Identify which cell holds the provided text, then report its [x, y] central coordinate. 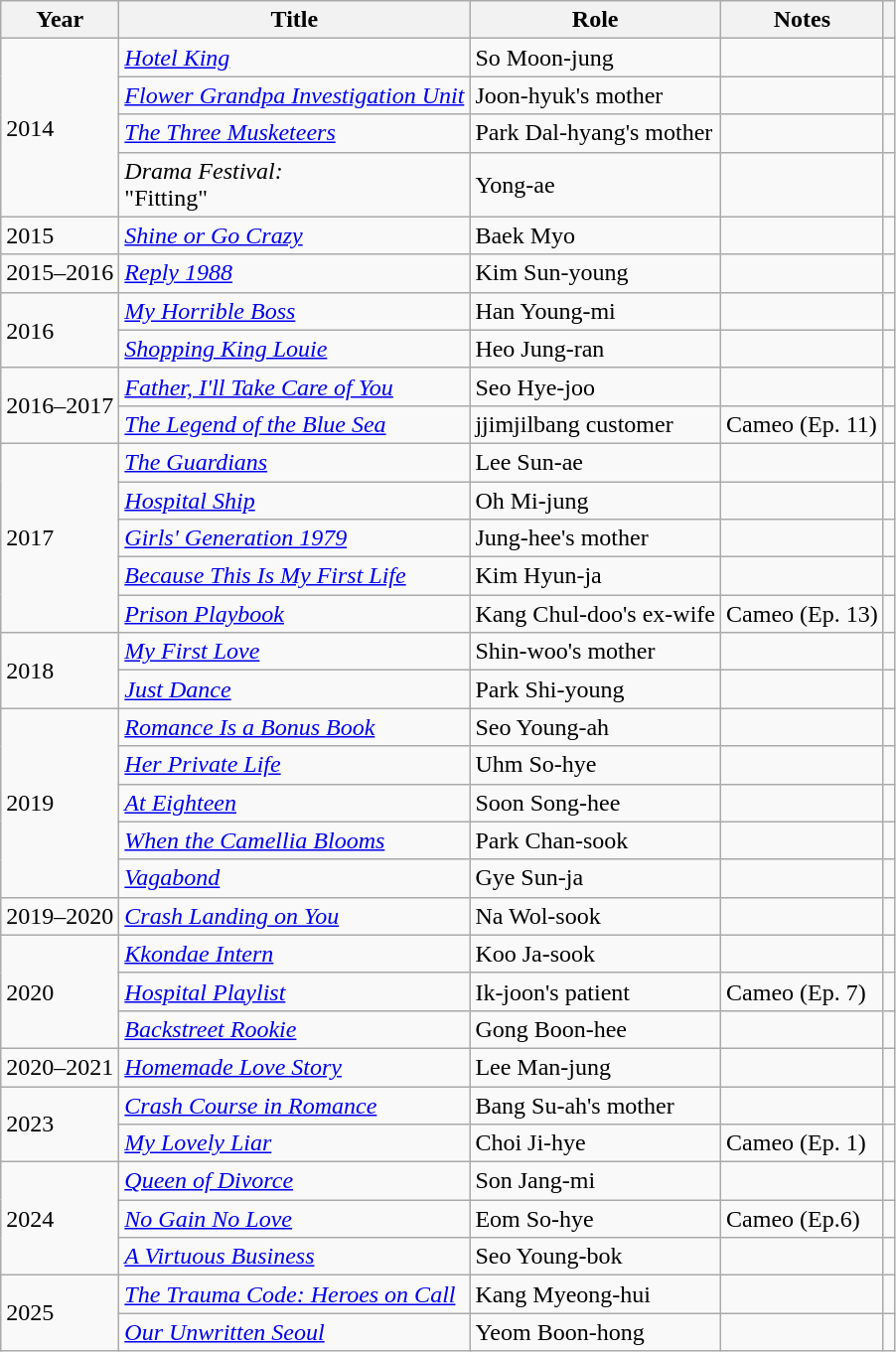
2015 [60, 235]
Hospital Ship [294, 500]
2016–2017 [60, 405]
Girls' Generation 1979 [294, 538]
Uhm So-hye [596, 765]
Hospital Playlist [294, 991]
Prison Playbook [294, 614]
Kim Hyun-ja [596, 576]
Oh Mi-jung [596, 500]
Notes [803, 20]
Reply 1988 [294, 273]
So Moon-jung [596, 58]
My First Love [294, 652]
The Guardians [294, 462]
2023 [60, 1125]
Seo Young-ah [596, 727]
The Trauma Code: Heroes on Call [294, 1294]
Heo Jung-ran [596, 349]
2024 [60, 1219]
Yeom Boon-hong [596, 1332]
2015–2016 [60, 273]
At Eighteen [294, 803]
Son Jang-mi [596, 1181]
2016 [60, 330]
Eom So-hye [596, 1219]
Lee Man-jung [596, 1067]
Just Dance [294, 689]
Kim Sun-young [596, 273]
Park Shi-young [596, 689]
2020–2021 [60, 1067]
Crash Landing on You [294, 916]
Her Private Life [294, 765]
Vagabond [294, 878]
Our Unwritten Seoul [294, 1332]
2014 [60, 127]
My Horrible Boss [294, 311]
2025 [60, 1313]
Baek Myo [596, 235]
Because This Is My First Life [294, 576]
Father, I'll Take Care of You [294, 386]
Gong Boon-hee [596, 1029]
The Legend of the Blue Sea [294, 424]
Choi Ji-hye [596, 1143]
Title [294, 20]
Drama Festival:"Fitting" [294, 185]
Na Wol-sook [596, 916]
Shopping King Louie [294, 349]
Han Young-mi [596, 311]
When the Camellia Blooms [294, 840]
Kang Myeong-hui [596, 1294]
Kang Chul-doo's ex-wife [596, 614]
Seo Hye-joo [596, 386]
Queen of Divorce [294, 1181]
No Gain No Love [294, 1219]
jjimjilbang customer [596, 424]
Homemade Love Story [294, 1067]
2019 [60, 803]
Bang Su-ah's mother [596, 1106]
Yong-ae [596, 185]
Shine or Go Crazy [294, 235]
Year [60, 20]
Cameo (Ep. 13) [803, 614]
Backstreet Rookie [294, 1029]
The Three Musketeers [294, 133]
Cameo (Ep.6) [803, 1219]
Crash Course in Romance [294, 1106]
Flower Grandpa Investigation Unit [294, 95]
Shin-woo's mother [596, 652]
Park Dal-hyang's mother [596, 133]
Hotel King [294, 58]
2020 [60, 991]
Cameo (Ep. 11) [803, 424]
Jung-hee's mother [596, 538]
Cameo (Ep. 1) [803, 1143]
Koo Ja-sook [596, 954]
Cameo (Ep. 7) [803, 991]
Ik-joon's patient [596, 991]
2018 [60, 671]
A Virtuous Business [294, 1257]
Romance Is a Bonus Book [294, 727]
Gye Sun-ja [596, 878]
2017 [60, 537]
Lee Sun-ae [596, 462]
Role [596, 20]
2019–2020 [60, 916]
Park Chan-sook [596, 840]
Kkondae Intern [294, 954]
Joon-hyuk's mother [596, 95]
Soon Song-hee [596, 803]
My Lovely Liar [294, 1143]
Seo Young-bok [596, 1257]
